Determine the [X, Y] coordinate at the center of the cell enclosing the given text.  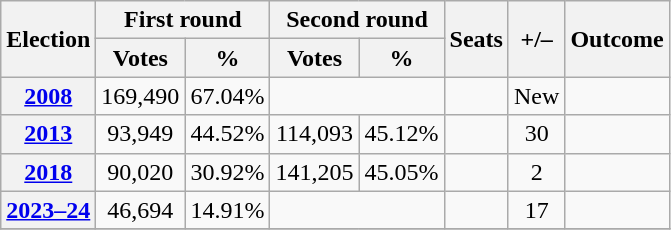
2 [536, 172]
169,490 [140, 96]
45.05% [402, 172]
90,020 [140, 172]
+/– [536, 39]
14.91% [228, 210]
Election [48, 39]
Second round [357, 20]
2023–24 [48, 210]
New [536, 96]
Seats [476, 39]
45.12% [402, 134]
First round [183, 20]
46,694 [140, 210]
93,949 [140, 134]
30 [536, 134]
17 [536, 210]
2008 [48, 96]
2013 [48, 134]
30.92% [228, 172]
2018 [48, 172]
141,205 [314, 172]
44.52% [228, 134]
Outcome [617, 39]
67.04% [228, 96]
114,093 [314, 134]
